Scan for the cell matching the given text and deliver its (x, y) coordinate at center. 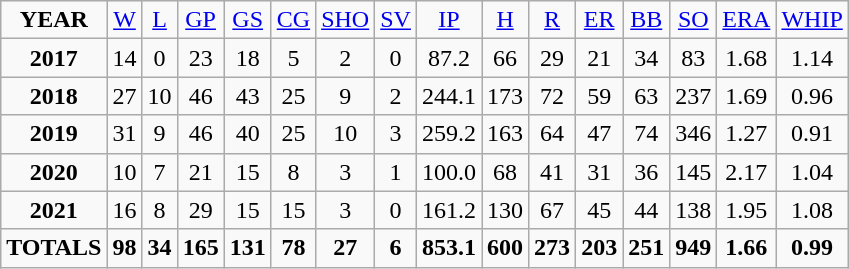
853.1 (448, 248)
ERA (746, 20)
0.91 (812, 134)
203 (600, 248)
YEAR (54, 20)
237 (694, 96)
41 (552, 172)
74 (646, 134)
2017 (54, 58)
1.95 (746, 210)
67 (552, 210)
251 (646, 248)
6 (396, 248)
1.27 (746, 134)
23 (200, 58)
161.2 (448, 210)
163 (506, 134)
BB (646, 20)
2.17 (746, 172)
131 (248, 248)
47 (600, 134)
600 (506, 248)
45 (600, 210)
SHO (346, 20)
ER (600, 20)
1.14 (812, 58)
0.96 (812, 96)
16 (124, 210)
GP (200, 20)
WHIP (812, 20)
66 (506, 58)
GS (248, 20)
SV (396, 20)
1.08 (812, 210)
H (506, 20)
1.68 (746, 58)
138 (694, 210)
100.0 (448, 172)
244.1 (448, 96)
1.69 (746, 96)
SO (694, 20)
2018 (54, 96)
1.04 (812, 172)
2020 (54, 172)
36 (646, 172)
7 (160, 172)
59 (600, 96)
1 (396, 172)
L (160, 20)
165 (200, 248)
43 (248, 96)
72 (552, 96)
83 (694, 58)
18 (248, 58)
44 (646, 210)
2021 (54, 210)
R (552, 20)
78 (293, 248)
63 (646, 96)
98 (124, 248)
40 (248, 134)
14 (124, 58)
W (124, 20)
2019 (54, 134)
130 (506, 210)
173 (506, 96)
64 (552, 134)
CG (293, 20)
0.99 (812, 248)
273 (552, 248)
949 (694, 248)
68 (506, 172)
145 (694, 172)
1.66 (746, 248)
TOTALS (54, 248)
259.2 (448, 134)
87.2 (448, 58)
5 (293, 58)
346 (694, 134)
IP (448, 20)
